Return the [x, y] coordinate for the center point of the cell that contains the specified text.  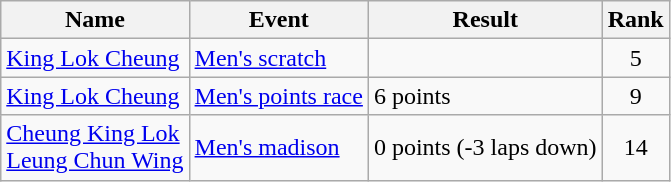
Result [485, 20]
Men's scratch [278, 58]
Rank [636, 20]
6 points [485, 96]
Event [278, 20]
9 [636, 96]
0 points (-3 laps down) [485, 148]
Name [95, 20]
Men's madison [278, 148]
14 [636, 148]
Cheung King LokLeung Chun Wing [95, 148]
5 [636, 58]
Men's points race [278, 96]
